Detect which cell encompasses the target text, then output its (x, y) center coordinate. 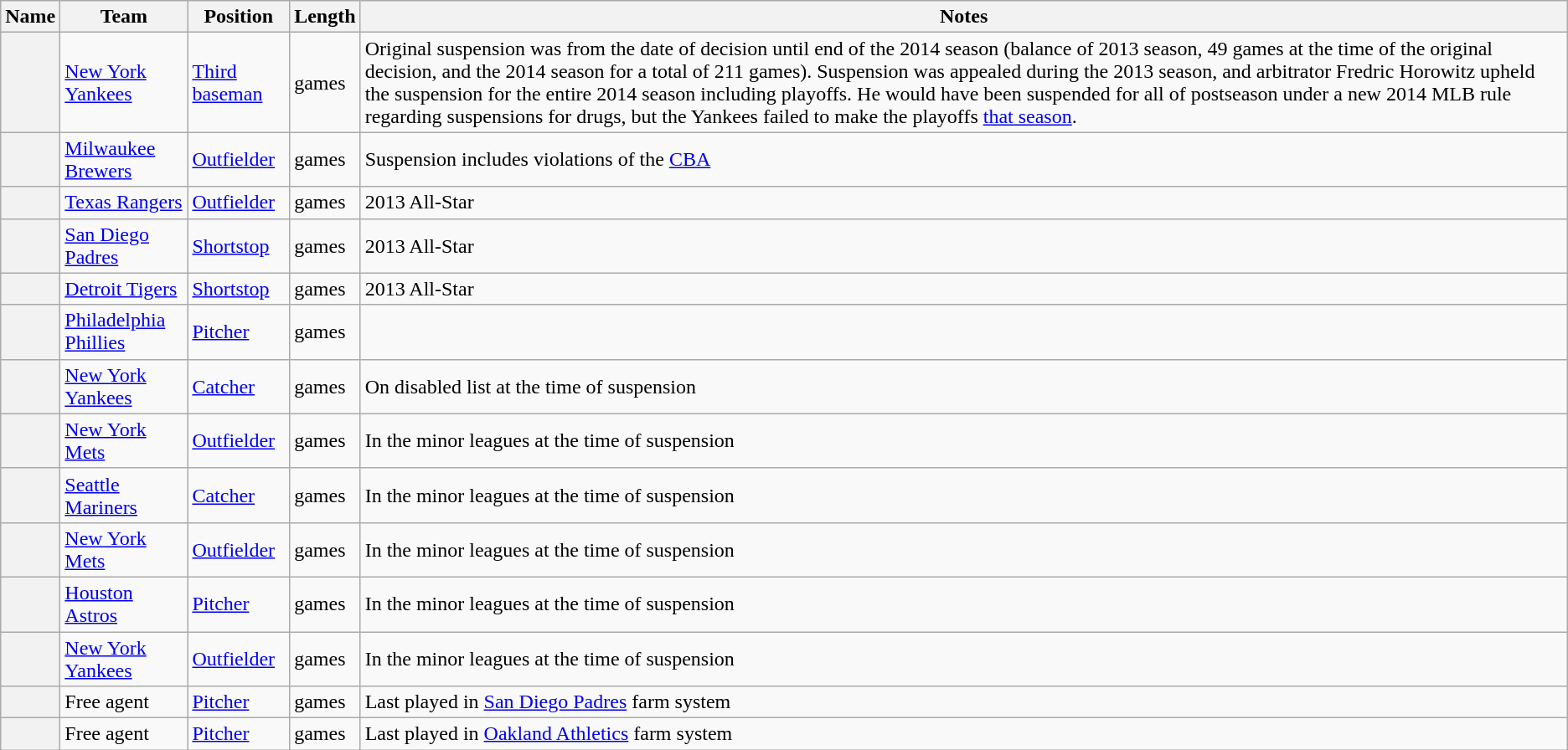
Last played in Oakland Athletics farm system (963, 734)
Team (124, 17)
Name (30, 17)
Milwaukee Brewers (124, 159)
Notes (963, 17)
Detroit Tigers (124, 289)
Philadelphia Phillies (124, 331)
Seattle Mariners (124, 496)
Length (325, 17)
Third baseman (239, 82)
Suspension includes violations of the CBA (963, 159)
Houston Astros (124, 604)
On disabled list at the time of suspension (963, 387)
Position (239, 17)
Texas Rangers (124, 203)
Last played in San Diego Padres farm system (963, 702)
San Diego Padres (124, 246)
